Extract the (x, y) coordinate from the center of the cell holding the provided text.  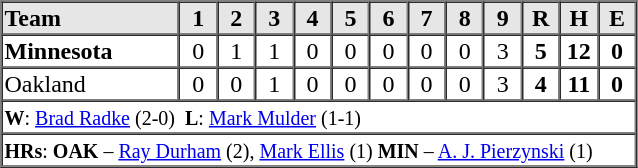
6 (388, 18)
R (541, 18)
11 (579, 84)
9 (503, 18)
HRs: OAK – Ray Durham (2), Mark Ellis (1) MIN – A. J. Pierzynski (1) (319, 150)
2 (236, 18)
H (579, 18)
Oakland (91, 84)
Minnesota (91, 50)
12 (579, 50)
W: Brad Radke (2-0) L: Mark Mulder (1-1) (319, 116)
7 (427, 18)
8 (465, 18)
Team (91, 18)
E (617, 18)
